Identify which cell holds the provided text, then report its [X, Y] central coordinate. 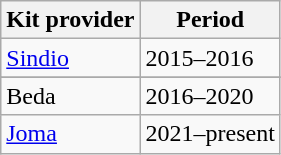
2015–2016 [210, 58]
2016–2020 [210, 96]
Sindio [70, 58]
Beda [70, 96]
Joma [70, 134]
Kit provider [70, 20]
2021–present [210, 134]
Period [210, 20]
